Find where the given text appears and provide that cell's center as (X, Y) coordinate. 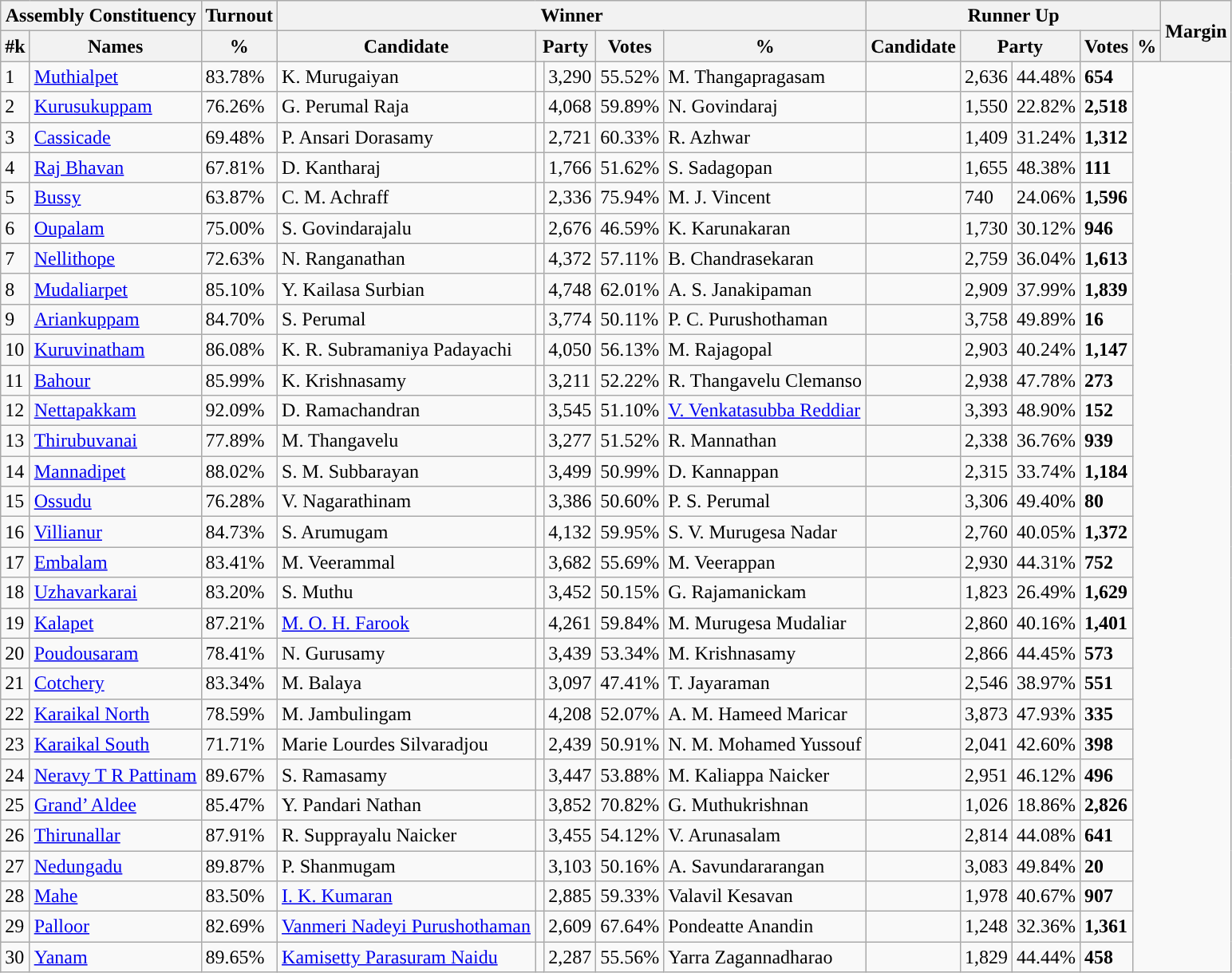
1,026 (986, 805)
3,439 (570, 653)
4,208 (570, 714)
50.91% (630, 744)
53.34% (630, 653)
84.70% (239, 319)
44.31% (1045, 562)
M. Thangapragasam (765, 77)
21 (15, 683)
14 (15, 471)
S. M. Subbarayan (407, 471)
Y. Pandari Nathan (407, 805)
Bahour (115, 380)
1,978 (986, 896)
36.76% (1045, 441)
47.78% (1045, 380)
44.48% (1045, 77)
83.20% (239, 593)
4,261 (570, 623)
18 (15, 593)
51.52% (630, 441)
30 (15, 957)
75.00% (239, 228)
M. Jambulingam (407, 714)
V. Arunasalam (765, 835)
N. Gurusamy (407, 653)
Grand’ Aldee (115, 805)
3,393 (986, 411)
M. J. Vincent (765, 198)
1,596 (1107, 198)
G. Perumal Raja (407, 107)
28 (15, 896)
72.63% (239, 258)
87.91% (239, 835)
G. Rajamanickam (765, 593)
44.08% (1045, 835)
89.67% (239, 774)
89.87% (239, 865)
57.11% (630, 258)
50.15% (630, 593)
47.41% (630, 683)
26.49% (1045, 593)
3,097 (570, 683)
R. Supprayalu Naicker (407, 835)
2,676 (570, 228)
Yarra Zagannadharao (765, 957)
50.11% (630, 319)
37.99% (1045, 289)
M. Veerammal (407, 562)
273 (1107, 380)
78.59% (239, 714)
M. O. H. Farook (407, 623)
R. Thangavelu Clemanso (765, 380)
N. Ranganathan (407, 258)
Pondeatte Anandin (765, 927)
1,312 (1107, 137)
88.02% (239, 471)
59.33% (630, 896)
4,050 (570, 349)
87.21% (239, 623)
2,546 (986, 683)
K. Murugaiyan (407, 77)
496 (1107, 774)
19 (15, 623)
907 (1107, 896)
Y. Kailasa Surbian (407, 289)
Villianur (115, 532)
80 (1107, 502)
S. Perumal (407, 319)
152 (1107, 411)
77.89% (239, 441)
83.78% (239, 77)
3,083 (986, 865)
M. Thangavelu (407, 441)
752 (1107, 562)
47.93% (1045, 714)
Uzhavarkarai (115, 593)
86.08% (239, 349)
82.69% (239, 927)
2,826 (1107, 805)
1,409 (986, 137)
2,041 (986, 744)
Nettapakkam (115, 411)
3,306 (986, 502)
92.09% (239, 411)
I. K. Kumaran (407, 896)
S. Sadagopan (765, 167)
Winner (572, 16)
2,951 (986, 774)
22 (15, 714)
2,759 (986, 258)
46.12% (1045, 774)
S. Ramasamy (407, 774)
M. Murugesa Mudaliar (765, 623)
59.95% (630, 532)
60.33% (630, 137)
1,730 (986, 228)
2,760 (986, 532)
63.87% (239, 198)
18.86% (1045, 805)
2,885 (570, 896)
2,860 (986, 623)
Mudaliarpet (115, 289)
36.04% (1045, 258)
M. Kaliappa Naicker (765, 774)
1,629 (1107, 593)
3,211 (570, 380)
44.45% (1045, 653)
M. Krishnasamy (765, 653)
3,499 (570, 471)
R. Mannathan (765, 441)
2,439 (570, 744)
75.94% (630, 198)
76.28% (239, 502)
M. Balaya (407, 683)
55.69% (630, 562)
67.64% (630, 927)
2,636 (986, 77)
1,147 (1107, 349)
10 (15, 349)
N. M. Mohamed Yussouf (765, 744)
17 (15, 562)
76.26% (239, 107)
3,455 (570, 835)
59.84% (630, 623)
2,336 (570, 198)
S. Muthu (407, 593)
56.13% (630, 349)
49.89% (1045, 319)
Assembly Constituency (101, 16)
1,766 (570, 167)
P. Shanmugam (407, 865)
48.90% (1045, 411)
2,287 (570, 957)
27 (15, 865)
30.12% (1045, 228)
78.41% (239, 653)
P. S. Perumal (765, 502)
69.48% (239, 137)
Cassicade (115, 137)
2,909 (986, 289)
Yanam (115, 957)
85.10% (239, 289)
T. Jayaraman (765, 683)
53.88% (630, 774)
54.12% (630, 835)
6 (15, 228)
3,682 (570, 562)
9 (15, 319)
Embalam (115, 562)
59.89% (630, 107)
49.40% (1045, 502)
Thirunallar (115, 835)
573 (1107, 653)
Kalapet (115, 623)
Valavil Kesavan (765, 896)
M. Rajagopal (765, 349)
1,248 (986, 927)
D. Kannappan (765, 471)
G. Muthukrishnan (765, 805)
Ariankuppam (115, 319)
4 (15, 167)
2,315 (986, 471)
Kamisetty Parasuram Naidu (407, 957)
K. Karunakaran (765, 228)
55.56% (630, 957)
Mannadipet (115, 471)
2,518 (1107, 107)
48.38% (1045, 167)
85.99% (239, 380)
62.01% (630, 289)
85.47% (239, 805)
12 (15, 411)
946 (1107, 228)
P. C. Purushothaman (765, 319)
67.81% (239, 167)
52.22% (630, 380)
Karaikal South (115, 744)
Ossudu (115, 502)
Nedungadu (115, 865)
Marie Lourdes Silvaradjou (407, 744)
2,338 (986, 441)
33.74% (1045, 471)
D. Ramachandran (407, 411)
111 (1107, 167)
Names (115, 46)
51.62% (630, 167)
3,277 (570, 441)
Thirubuvanai (115, 441)
3,452 (570, 593)
Turnout (239, 16)
1,839 (1107, 289)
42.60% (1045, 744)
3,447 (570, 774)
50.60% (630, 502)
83.50% (239, 896)
Palloor (115, 927)
44.44% (1045, 957)
#k (15, 46)
24 (15, 774)
7 (15, 258)
50.16% (630, 865)
Bussy (115, 198)
32.36% (1045, 927)
38.97% (1045, 683)
15 (15, 502)
55.52% (630, 77)
1,613 (1107, 258)
A. Savundararangan (765, 865)
4,132 (570, 532)
40.24% (1045, 349)
740 (986, 198)
1,829 (986, 957)
Kurusukuppam (115, 107)
50.99% (630, 471)
654 (1107, 77)
2,814 (986, 835)
Karaikal North (115, 714)
1,372 (1107, 532)
2,721 (570, 137)
4,748 (570, 289)
2,609 (570, 927)
S. Arumugam (407, 532)
Kuruvinatham (115, 349)
Margin (1196, 31)
Oupalam (115, 228)
Raj Bhavan (115, 167)
2,903 (986, 349)
4,068 (570, 107)
Cotchery (115, 683)
Poudousaram (115, 653)
24.06% (1045, 198)
3,774 (570, 319)
40.05% (1045, 532)
1,823 (986, 593)
Vanmeri Nadeyi Purushothaman (407, 927)
11 (15, 380)
4,372 (570, 258)
V. Venkatasubba Reddiar (765, 411)
3,290 (570, 77)
M. Veerappan (765, 562)
40.67% (1045, 896)
46.59% (630, 228)
D. Kantharaj (407, 167)
22.82% (1045, 107)
52.07% (630, 714)
939 (1107, 441)
V. Nagarathinam (407, 502)
P. Ansari Dorasamy (407, 137)
551 (1107, 683)
A. S. Janakipaman (765, 289)
40.16% (1045, 623)
1,184 (1107, 471)
29 (15, 927)
3,873 (986, 714)
3 (15, 137)
84.73% (239, 532)
3,386 (570, 502)
25 (15, 805)
3,103 (570, 865)
C. M. Achraff (407, 198)
13 (15, 441)
31.24% (1045, 137)
3,545 (570, 411)
2 (15, 107)
Mahe (115, 896)
641 (1107, 835)
5 (15, 198)
1 (15, 77)
83.41% (239, 562)
S. Govindarajalu (407, 228)
1,401 (1107, 623)
2,866 (986, 653)
Muthialpet (115, 77)
71.71% (239, 744)
K. R. Subramaniya Padayachi (407, 349)
Nellithope (115, 258)
S. V. Murugesa Nadar (765, 532)
23 (15, 744)
Neravy T R Pattinam (115, 774)
458 (1107, 957)
335 (1107, 714)
1,655 (986, 167)
3,852 (570, 805)
2,938 (986, 380)
A. M. Hameed Maricar (765, 714)
B. Chandrasekaran (765, 258)
3,758 (986, 319)
70.82% (630, 805)
398 (1107, 744)
N. Govindaraj (765, 107)
26 (15, 835)
8 (15, 289)
2,930 (986, 562)
83.34% (239, 683)
51.10% (630, 411)
K. Krishnasamy (407, 380)
1,361 (1107, 927)
R. Azhwar (765, 137)
89.65% (239, 957)
Runner Up (1013, 16)
49.84% (1045, 865)
1,550 (986, 107)
